Determine the (x, y) coordinate at the center of the cell enclosing the given text.  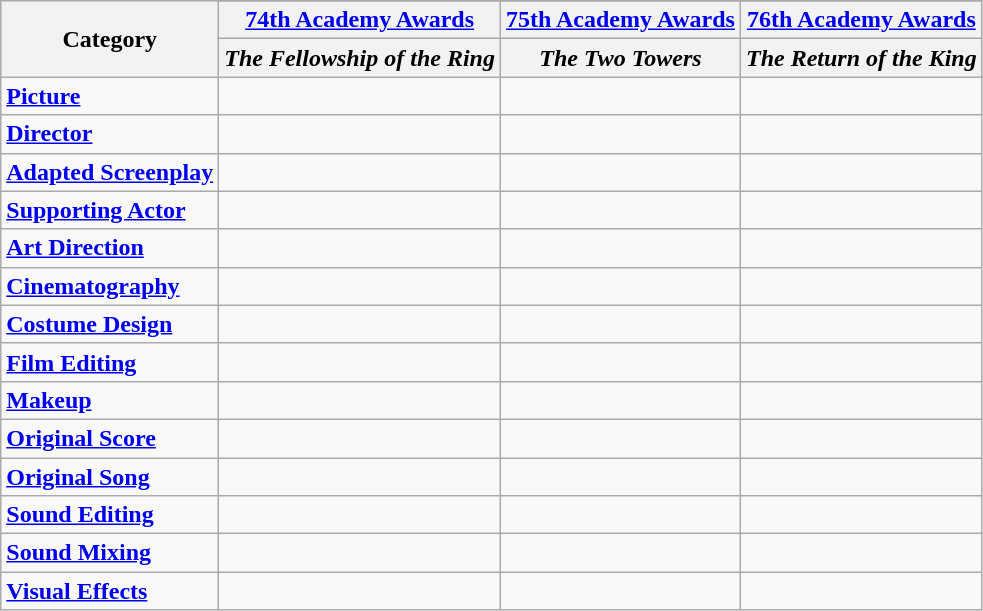
The Two Towers (620, 58)
Original Score (110, 438)
74th Academy Awards (360, 20)
Art Direction (110, 248)
Costume Design (110, 324)
Visual Effects (110, 591)
Original Song (110, 477)
Cinematography (110, 286)
75th Academy Awards (620, 20)
Supporting Actor (110, 210)
Director (110, 134)
Sound Mixing (110, 553)
76th Academy Awards (861, 20)
Category (110, 39)
Film Editing (110, 362)
The Return of the King (861, 58)
Picture (110, 96)
Makeup (110, 400)
Adapted Screenplay (110, 172)
Sound Editing (110, 515)
The Fellowship of the Ring (360, 58)
